Detect which cell encompasses the target text, then output its [x, y] center coordinate. 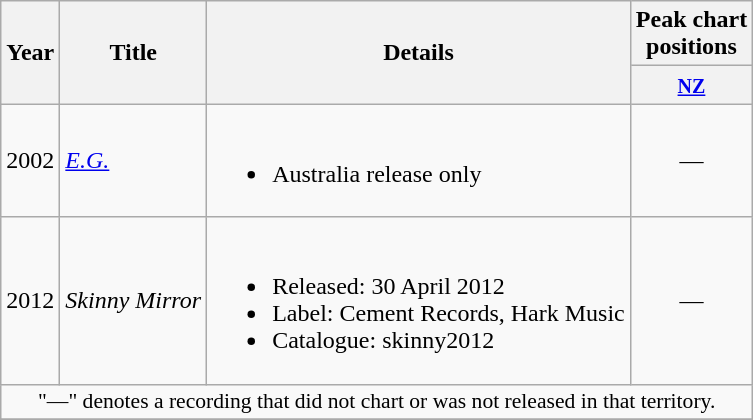
Australia release only [419, 160]
"—" denotes a recording that did not chart or was not released in that territory. [377, 402]
Details [419, 52]
NZ [691, 85]
2012 [30, 300]
Year [30, 52]
Skinny Mirror [134, 300]
Peak chartpositions [691, 34]
2002 [30, 160]
Title [134, 52]
E.G. [134, 160]
Released: 30 April 2012Label: Cement Records, Hark MusicCatalogue: skinny2012 [419, 300]
